Pinpoint the cell where the given text exists, returning its (X, Y) midpoint coordinate. 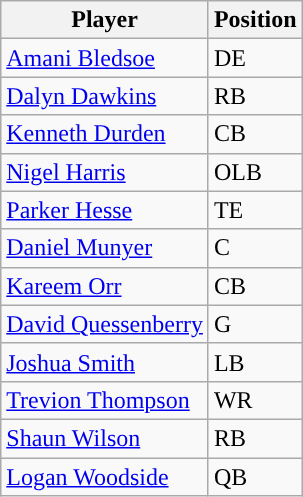
C (255, 248)
G (255, 324)
Parker Hesse (105, 210)
Dalyn Dawkins (105, 96)
Joshua Smith (105, 362)
Position (255, 20)
David Quessenberry (105, 324)
DE (255, 58)
LB (255, 362)
TE (255, 210)
Nigel Harris (105, 172)
Kareem Orr (105, 286)
WR (255, 400)
Trevion Thompson (105, 400)
Shaun Wilson (105, 438)
OLB (255, 172)
QB (255, 477)
Player (105, 20)
Daniel Munyer (105, 248)
Kenneth Durden (105, 134)
Logan Woodside (105, 477)
Amani Bledsoe (105, 58)
